Return (x, y) of the center of cell containing provided text 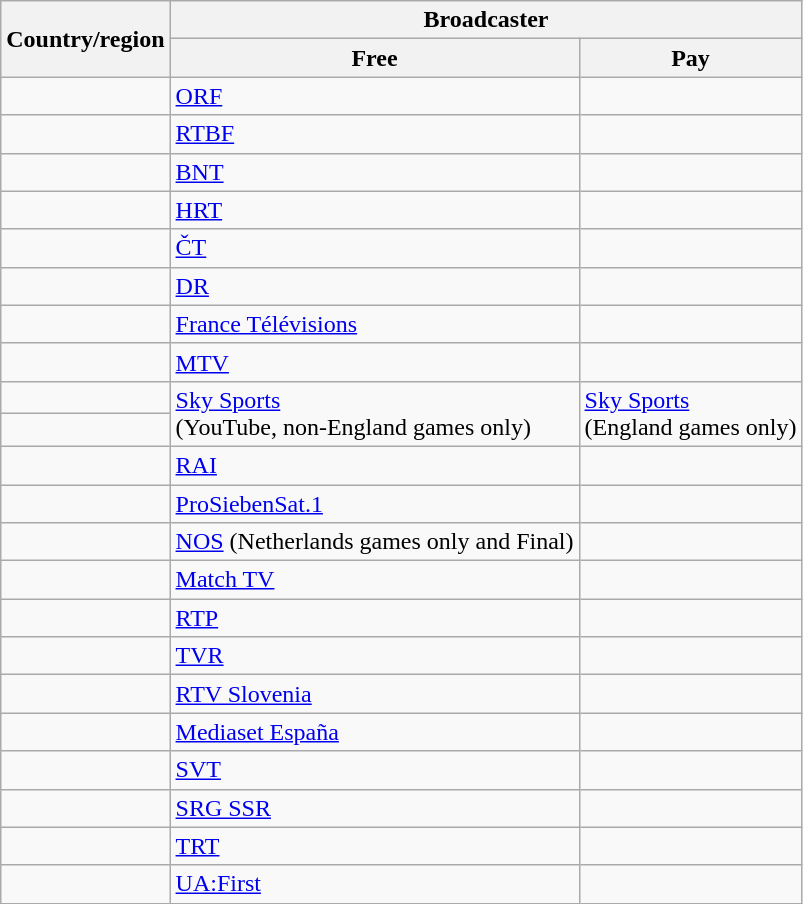
TRT (374, 846)
RAI (374, 465)
UA:First (374, 884)
Broadcaster (486, 20)
ORF (374, 96)
HRT (374, 210)
Pay (690, 58)
RTP (374, 618)
Match TV (374, 580)
TVR (374, 656)
Sky Sports (YouTube, non-England games only) (374, 414)
Mediaset España (374, 732)
RTV Slovenia (374, 694)
RTBF (374, 134)
Country/region (86, 39)
ProSiebenSat.1 (374, 503)
MTV (374, 362)
DR (374, 286)
NOS (Netherlands games only and Final) (374, 542)
SVT (374, 770)
SRG SSR (374, 808)
ČT (374, 248)
Free (374, 58)
Sky Sports(England games only) (690, 414)
France Télévisions (374, 324)
BNT (374, 172)
